Locate the cell with the specified text and output its (X, Y) center coordinate. 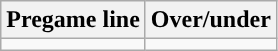
Pregame line (74, 20)
Over/under (210, 20)
